Search for the cell housing the specified text and yield its [x, y] center coordinate. 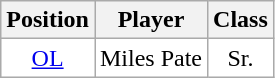
Class [241, 20]
Position [48, 20]
Player [150, 20]
Sr. [241, 58]
OL [48, 58]
Miles Pate [150, 58]
